Scan for the cell matching the given text and deliver its [X, Y] coordinate at center. 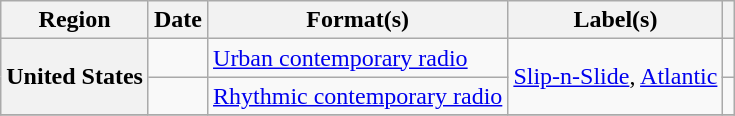
Format(s) [358, 20]
United States [75, 77]
Region [75, 20]
Urban contemporary radio [358, 58]
Label(s) [616, 20]
Date [178, 20]
Rhythmic contemporary radio [358, 96]
Slip-n-Slide, Atlantic [616, 77]
